Capture the cell that displays the provided text and extract its (x, y) central coordinate. 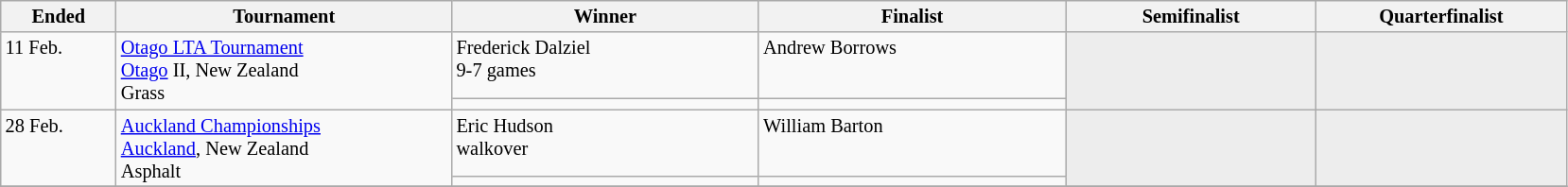
Eric Hudsonwalkover (605, 143)
Winner (605, 16)
Tournament (284, 16)
Finalist (912, 16)
11 Feb. (59, 71)
William Barton (912, 143)
28 Feb. (59, 148)
Frederick Dalziel 9-7 games (605, 65)
Otago LTA TournamentOtago II, New ZealandGrass (284, 71)
Auckland ChampionshipsAuckland, New ZealandAsphalt (284, 148)
Quarterfinalist (1441, 16)
Semifinalist (1192, 16)
Andrew Borrows (912, 65)
Ended (59, 16)
